Return [x, y] of the center of cell containing provided text 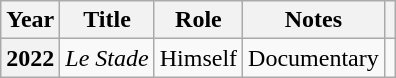
Year [30, 20]
Role [198, 20]
Le Stade [107, 58]
Himself [198, 58]
Documentary [314, 58]
Notes [314, 20]
2022 [30, 58]
Title [107, 20]
